Pinpoint the cell where the given text exists, returning its (x, y) midpoint coordinate. 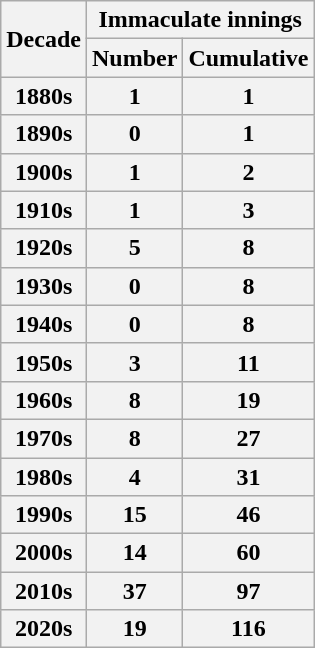
1990s (44, 515)
Decade (44, 39)
1930s (44, 286)
2000s (44, 553)
14 (134, 553)
27 (248, 438)
1970s (44, 438)
1980s (44, 477)
1940s (44, 324)
1900s (44, 172)
1880s (44, 96)
60 (248, 553)
5 (134, 248)
116 (248, 629)
4 (134, 477)
46 (248, 515)
1950s (44, 362)
1960s (44, 400)
1890s (44, 134)
97 (248, 591)
2020s (44, 629)
2 (248, 172)
31 (248, 477)
1910s (44, 210)
Cumulative (248, 58)
11 (248, 362)
15 (134, 515)
1920s (44, 248)
Immaculate innings (200, 20)
2010s (44, 591)
37 (134, 591)
Number (134, 58)
